Return the [x, y] coordinate for the center point of the cell that contains the specified text.  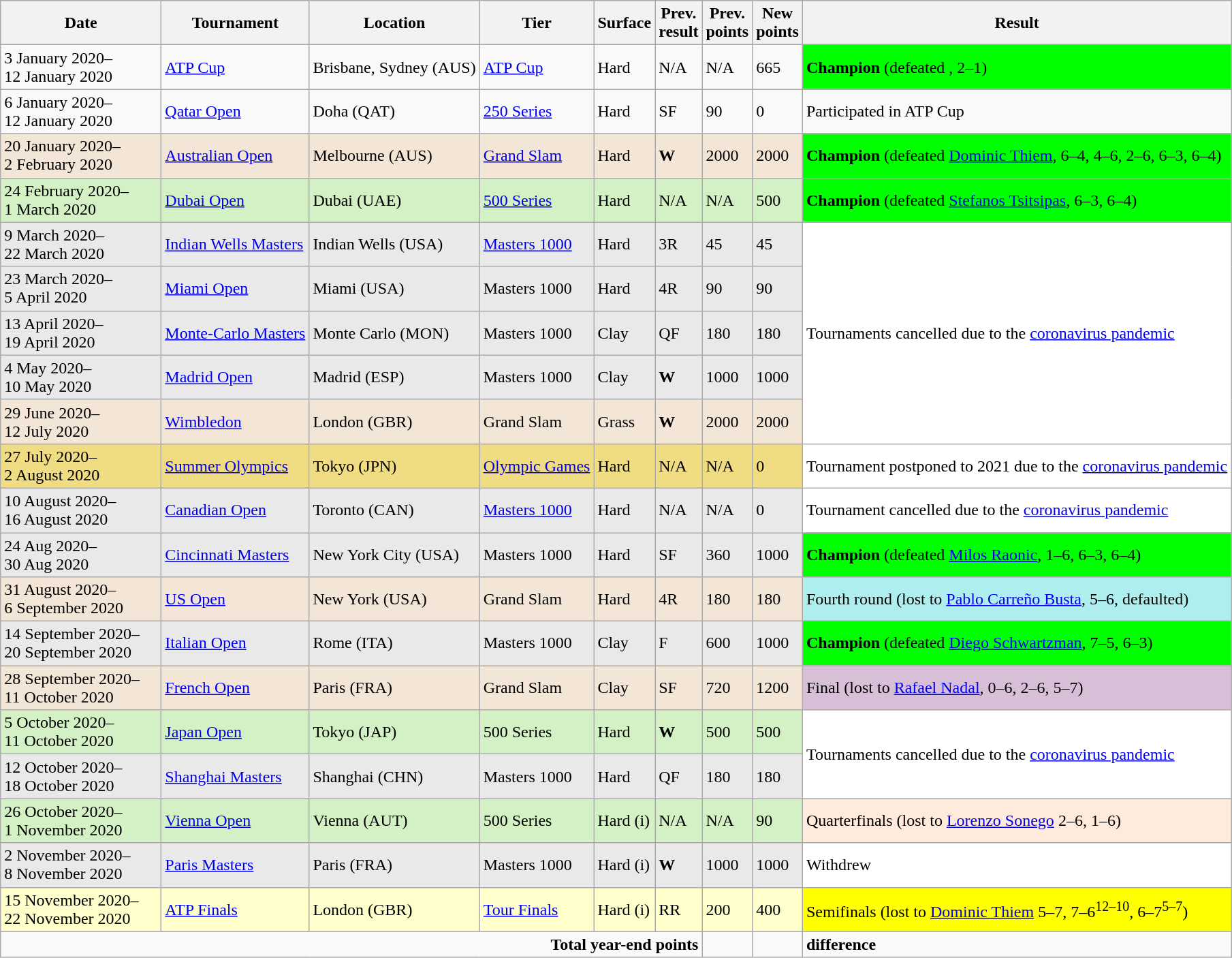
F [678, 643]
Vienna Open [236, 820]
12 October 2020–18 October 2020 [81, 777]
US Open [236, 600]
Qatar Open [236, 112]
Champion (defeated , 2–1) [1016, 67]
24 Aug 2020–30 Aug 2020 [81, 555]
400 [778, 909]
Semifinals (lost to Dominic Thiem 5–7, 7–612–10, 6–75–7) [1016, 909]
Fourth round (lost to Pablo Carreño Busta, 5–6, defaulted) [1016, 600]
200 [727, 909]
2 November 2020–8 November 2020 [81, 865]
New York (USA) [394, 600]
Grass [625, 421]
31 August 2020–6 September 2020 [81, 600]
Shanghai Masters [236, 777]
Prev.result [678, 23]
Champion (defeated Milos Raonic, 1–6, 6–3, 6–4) [1016, 555]
Indian Wells (USA) [394, 244]
Olympic Games [537, 466]
Total year-end points [351, 944]
Tournament cancelled due to the coronavirus pandemic [1016, 510]
Summer Olympics [236, 466]
1200 [778, 688]
Tournament [236, 23]
Champion (defeated Stefanos Tsitsipas, 6–3, 6–4) [1016, 200]
Brisbane, Sydney (AUS) [394, 67]
3 January 2020–12 January 2020 [81, 67]
9 March 2020–22 March 2020 [81, 244]
Newpoints [778, 23]
23 March 2020–5 April 2020 [81, 289]
Champion (defeated Diego Schwartzman, 7–5, 6–3) [1016, 643]
Melbourne (AUS) [394, 155]
RR [678, 909]
Dubai (UAE) [394, 200]
Tournament postponed to 2021 due to the coronavirus pandemic [1016, 466]
Cincinnati Masters [236, 555]
Rome (ITA) [394, 643]
Indian Wells Masters [236, 244]
720 [727, 688]
5 October 2020–11 October 2020 [81, 732]
French Open [236, 688]
250 Series [537, 112]
Tier [537, 23]
Madrid Open [236, 377]
10 August 2020–16 August 2020 [81, 510]
360 [727, 555]
29 June 2020–12 July 2020 [81, 421]
Participated in ATP Cup [1016, 112]
Wimbledon [236, 421]
14 September 2020–20 September 2020 [81, 643]
Monte Carlo (MON) [394, 333]
Prev.points [727, 23]
20 January 2020–2 February 2020 [81, 155]
Date [81, 23]
Quarterfinals (lost to Lorenzo Sonego 2–6, 1–6) [1016, 820]
Miami (USA) [394, 289]
15 November 2020–22 November 2020 [81, 909]
665 [778, 67]
Italian Open [236, 643]
24 February 2020–1 March 2020 [81, 200]
3R [678, 244]
Doha (QAT) [394, 112]
Dubai Open [236, 200]
Monte-Carlo Masters [236, 333]
Toronto (CAN) [394, 510]
New York City (USA) [394, 555]
Withdrew [1016, 865]
Location [394, 23]
Result [1016, 23]
Madrid (ESP) [394, 377]
28 September 2020–11 October 2020 [81, 688]
Paris Masters [236, 865]
Shanghai (CHN) [394, 777]
4 May 2020–10 May 2020 [81, 377]
Final (lost to Rafael Nadal, 0–6, 2–6, 5–7) [1016, 688]
Tour Finals [537, 909]
Tokyo (JPN) [394, 466]
27 July 2020–2 August 2020 [81, 466]
Vienna (AUT) [394, 820]
Surface [625, 23]
Champion (defeated Dominic Thiem, 6–4, 4–6, 2–6, 6–3, 6–4) [1016, 155]
Japan Open [236, 732]
Australian Open [236, 155]
26 October 2020–1 November 2020 [81, 820]
Tokyo (JAP) [394, 732]
13 April 2020–19 April 2020 [81, 333]
Miami Open [236, 289]
ATP Finals [236, 909]
6 January 2020–12 January 2020 [81, 112]
Canadian Open [236, 510]
600 [727, 643]
difference [1016, 944]
